Pinpoint the cell where the given text exists, returning its [X, Y] midpoint coordinate. 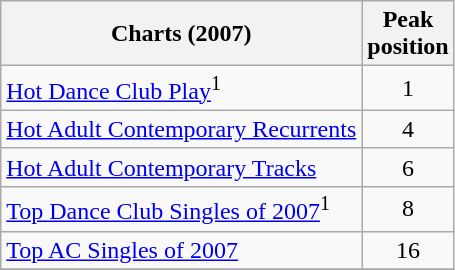
Peakposition [408, 34]
1 [408, 88]
4 [408, 129]
Charts (2007) [182, 34]
Hot Adult Contemporary Recurrents [182, 129]
Top Dance Club Singles of 20071 [182, 208]
6 [408, 167]
Hot Adult Contemporary Tracks [182, 167]
Top AC Singles of 2007 [182, 250]
16 [408, 250]
8 [408, 208]
Hot Dance Club Play1 [182, 88]
